For the text-containing cell, return its midpoint in (X, Y) coordinate format. 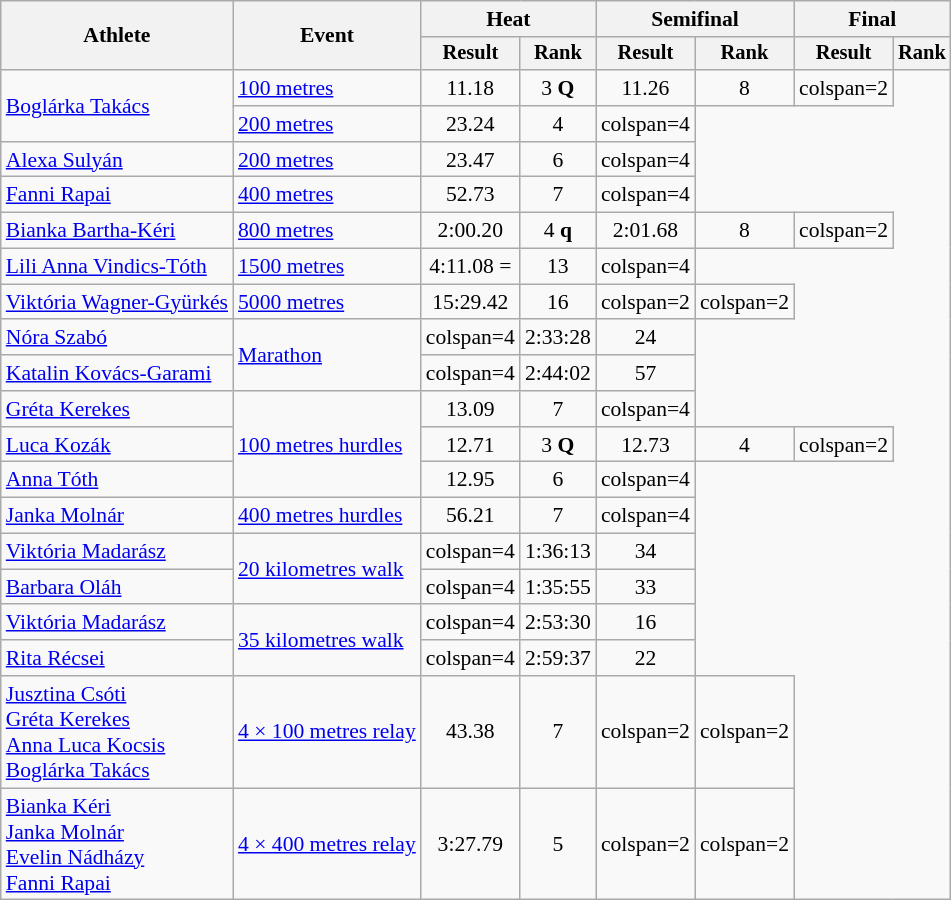
Barbara Oláh (117, 587)
33 (646, 587)
Fanni Rapai (117, 195)
13 (558, 267)
2:59:37 (558, 658)
400 metres hurdles (327, 516)
Bianka KériJanka MolnárEvelin NádházyFanni Rapai (117, 844)
1500 metres (327, 267)
23.47 (470, 160)
800 metres (327, 231)
4:11.08 = (470, 267)
35 kilometres walk (327, 640)
13.09 (470, 409)
5 (558, 844)
3:27.79 (470, 844)
Alexa Sulyán (117, 160)
Katalin Kovács-Garami (117, 373)
12.71 (470, 445)
15:29.42 (470, 302)
Final (872, 19)
Heat (508, 19)
4 × 100 metres relay (327, 732)
Rita Récsei (117, 658)
11.18 (470, 88)
43.38 (470, 732)
52.73 (470, 195)
22 (646, 658)
Gréta Kerekes (117, 409)
2:01.68 (646, 231)
Jusztina CsótiGréta KerekesAnna Luca KocsisBoglárka Takács (117, 732)
4 q (558, 231)
Event (327, 36)
1:36:13 (558, 552)
Luca Kozák (117, 445)
100 metres (327, 88)
11.26 (646, 88)
2:53:30 (558, 623)
20 kilometres walk (327, 570)
2:44:02 (558, 373)
34 (646, 552)
Bianka Bartha-Kéri (117, 231)
4 × 400 metres relay (327, 844)
5000 metres (327, 302)
24 (646, 338)
Boglárka Takács (117, 106)
Nóra Szabó (117, 338)
1:35:55 (558, 587)
100 metres hurdles (327, 444)
2:00.20 (470, 231)
12.95 (470, 480)
Athlete (117, 36)
Marathon (327, 356)
Janka Molnár (117, 516)
Lili Anna Vindics-Tóth (117, 267)
Semifinal (695, 19)
2:33:28 (558, 338)
56.21 (470, 516)
400 metres (327, 195)
57 (646, 373)
Anna Tóth (117, 480)
12.73 (646, 445)
23.24 (470, 124)
Viktória Wagner-Gyürkés (117, 302)
